Return [X, Y] of the center of cell containing provided text 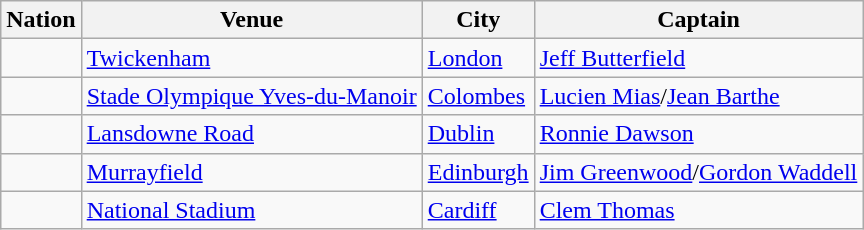
Edinburgh [478, 172]
Lucien Mias/Jean Barthe [698, 96]
London [478, 58]
Murrayfield [252, 172]
Stade Olympique Yves-du-Manoir [252, 96]
Colombes [478, 96]
Ronnie Dawson [698, 134]
National Stadium [252, 210]
Jeff Butterfield [698, 58]
Twickenham [252, 58]
Cardiff [478, 210]
Jim Greenwood/Gordon Waddell [698, 172]
City [478, 20]
Venue [252, 20]
Captain [698, 20]
Lansdowne Road [252, 134]
Nation [41, 20]
Clem Thomas [698, 210]
Dublin [478, 134]
